Detect which cell encompasses the target text, then output its (X, Y) center coordinate. 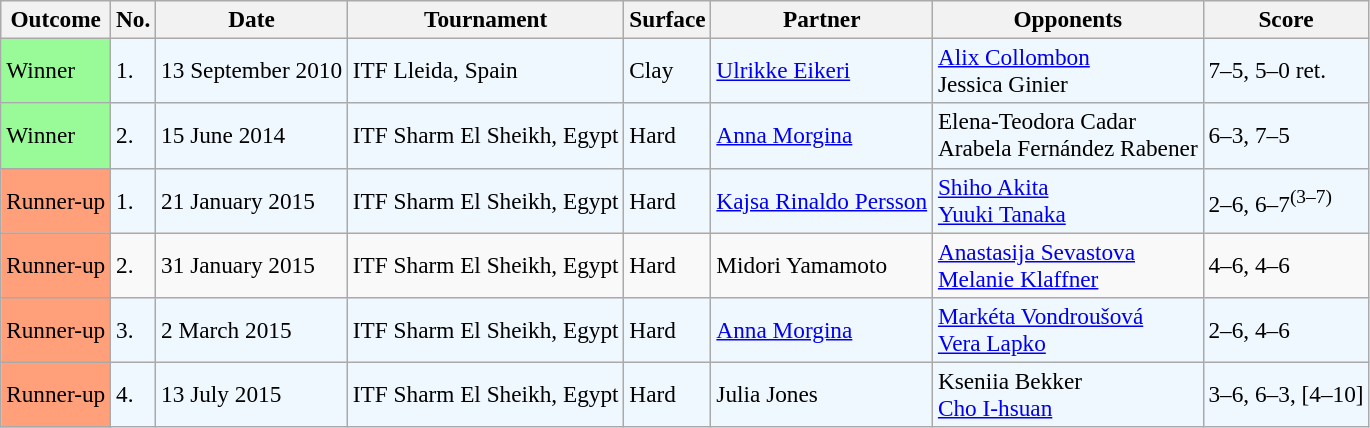
Julia Jones (822, 394)
6–3, 7–5 (1286, 136)
2 March 2015 (252, 330)
No. (134, 19)
Alix Collombon Jessica Ginier (1068, 70)
Elena-Teodora Cadar Arabela Fernández Rabener (1068, 136)
Kajsa Rinaldo Persson (822, 200)
Shiho Akita Yuuki Tanaka (1068, 200)
2–6, 4–6 (1286, 330)
Opponents (1068, 19)
Date (252, 19)
3. (134, 330)
13 July 2015 (252, 394)
31 January 2015 (252, 264)
Kseniia Bekker Cho I-hsuan (1068, 394)
Midori Yamamoto (822, 264)
2–6, 6–7(3–7) (1286, 200)
3–6, 6–3, [4–10] (1286, 394)
13 September 2010 (252, 70)
Tournament (485, 19)
15 June 2014 (252, 136)
Score (1286, 19)
21 January 2015 (252, 200)
Outcome (56, 19)
Surface (668, 19)
7–5, 5–0 ret. (1286, 70)
Partner (822, 19)
Anastasija Sevastova Melanie Klaffner (1068, 264)
Markéta Vondroušová Vera Lapko (1068, 330)
Clay (668, 70)
Ulrikke Eikeri (822, 70)
4. (134, 394)
ITF Lleida, Spain (485, 70)
4–6, 4–6 (1286, 264)
